Detect which cell encompasses the target text, then output its (X, Y) center coordinate. 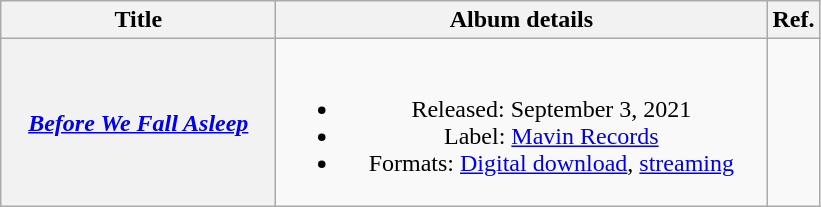
Title (138, 20)
Before We Fall Asleep (138, 122)
Album details (522, 20)
Ref. (794, 20)
Released: September 3, 2021Label: Mavin RecordsFormats: Digital download, streaming (522, 122)
